From the cell containing the given text, extract its center point as [X, Y] coordinate. 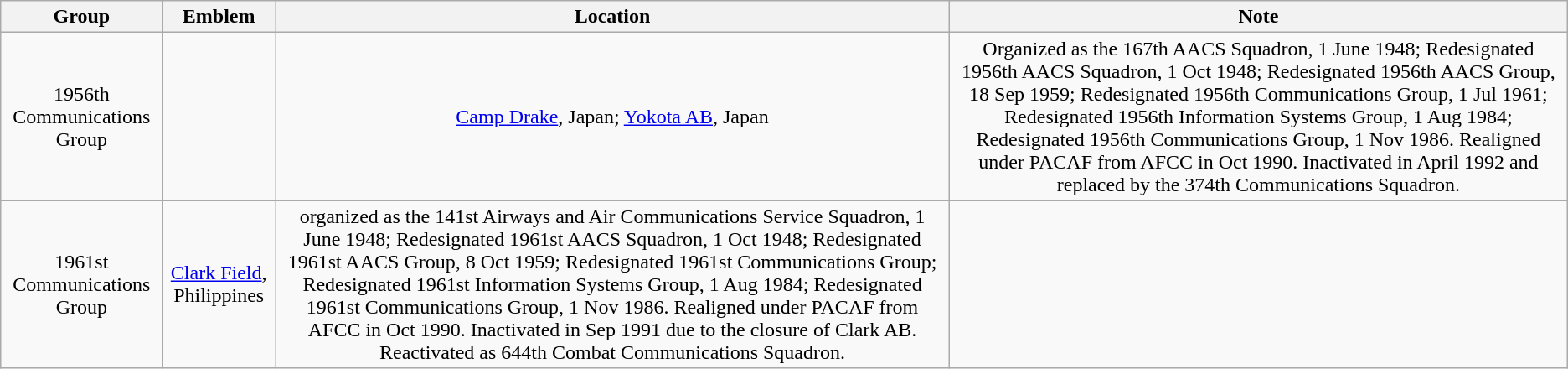
Emblem [219, 17]
Location [611, 17]
1956th Communications Group [82, 117]
1961st Communications Group [82, 284]
Clark Field, Philippines [219, 284]
Group [82, 17]
Note [1259, 17]
Camp Drake, Japan; Yokota AB, Japan [611, 117]
